For the text-containing cell, return its midpoint in [x, y] coordinate format. 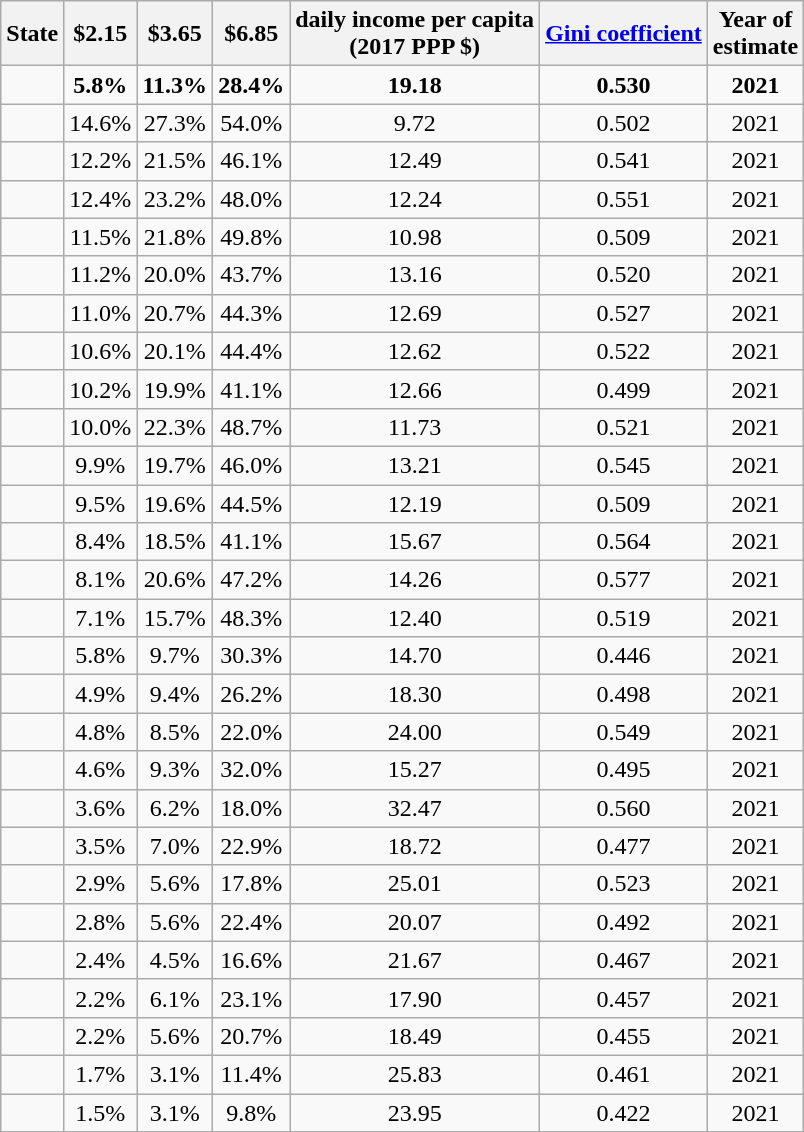
0.477 [624, 846]
Year ofestimate [755, 34]
19.6% [175, 503]
1.5% [100, 1113]
9.7% [175, 656]
18.0% [252, 808]
2.4% [100, 960]
17.8% [252, 884]
23.1% [252, 998]
4.8% [100, 732]
0.455 [624, 1036]
11.4% [252, 1074]
23.2% [175, 199]
20.0% [175, 275]
6.2% [175, 808]
9.3% [175, 770]
54.0% [252, 123]
0.549 [624, 732]
11.3% [175, 85]
48.0% [252, 199]
12.2% [100, 161]
48.3% [252, 618]
11.2% [100, 275]
7.0% [175, 846]
19.9% [175, 389]
44.4% [252, 351]
0.422 [624, 1113]
11.73 [415, 427]
12.62 [415, 351]
15.27 [415, 770]
11.5% [100, 237]
$6.85 [252, 34]
Gini coefficient [624, 34]
7.1% [100, 618]
30.3% [252, 656]
4.9% [100, 694]
14.26 [415, 580]
0.502 [624, 123]
20.6% [175, 580]
18.5% [175, 542]
12.4% [100, 199]
0.461 [624, 1074]
1.7% [100, 1074]
0.521 [624, 427]
14.70 [415, 656]
0.446 [624, 656]
12.24 [415, 199]
0.457 [624, 998]
0.551 [624, 199]
44.5% [252, 503]
0.545 [624, 465]
0.560 [624, 808]
22.4% [252, 922]
43.7% [252, 275]
28.4% [252, 85]
9.72 [415, 123]
12.19 [415, 503]
2.8% [100, 922]
0.467 [624, 960]
14.6% [100, 123]
21.8% [175, 237]
12.40 [415, 618]
19.18 [415, 85]
44.3% [252, 313]
0.530 [624, 85]
3.5% [100, 846]
12.49 [415, 161]
18.49 [415, 1036]
0.520 [624, 275]
0.498 [624, 694]
18.30 [415, 694]
9.9% [100, 465]
13.21 [415, 465]
4.6% [100, 770]
23.95 [415, 1113]
8.1% [100, 580]
2.9% [100, 884]
49.8% [252, 237]
0.499 [624, 389]
12.66 [415, 389]
47.2% [252, 580]
48.7% [252, 427]
0.522 [624, 351]
26.2% [252, 694]
22.3% [175, 427]
9.5% [100, 503]
32.0% [252, 770]
8.5% [175, 732]
46.0% [252, 465]
19.7% [175, 465]
0.527 [624, 313]
27.3% [175, 123]
9.8% [252, 1113]
9.4% [175, 694]
0.564 [624, 542]
13.16 [415, 275]
0.492 [624, 922]
22.0% [252, 732]
21.67 [415, 960]
0.577 [624, 580]
10.98 [415, 237]
17.90 [415, 998]
$2.15 [100, 34]
10.0% [100, 427]
4.5% [175, 960]
32.47 [415, 808]
25.01 [415, 884]
20.1% [175, 351]
12.69 [415, 313]
3.6% [100, 808]
8.4% [100, 542]
0.495 [624, 770]
24.00 [415, 732]
10.6% [100, 351]
6.1% [175, 998]
22.9% [252, 846]
0.523 [624, 884]
25.83 [415, 1074]
20.07 [415, 922]
21.5% [175, 161]
daily income per capita(2017 PPP $) [415, 34]
0.519 [624, 618]
0.541 [624, 161]
11.0% [100, 313]
15.67 [415, 542]
16.6% [252, 960]
State [32, 34]
10.2% [100, 389]
46.1% [252, 161]
18.72 [415, 846]
$3.65 [175, 34]
15.7% [175, 618]
